Search for the cell housing the specified text and yield its [x, y] center coordinate. 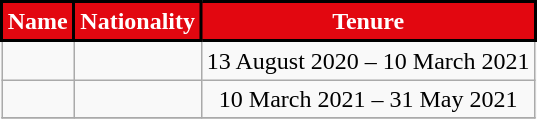
10 March 2021 – 31 May 2021 [368, 99]
13 August 2020 – 10 March 2021 [368, 60]
Name [38, 22]
Tenure [368, 22]
Nationality [138, 22]
